Find where the given text appears and provide that cell's center as (x, y) coordinate. 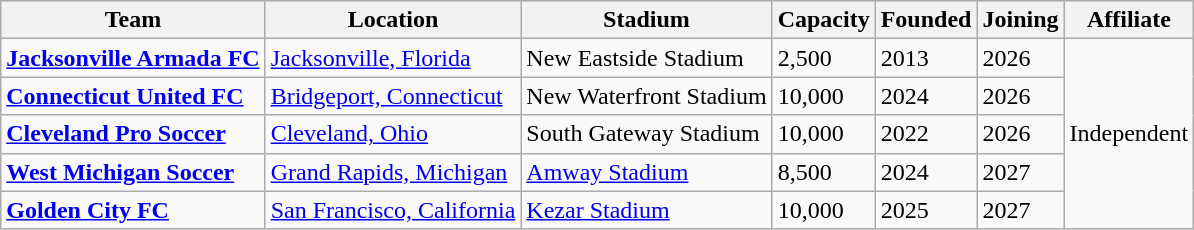
San Francisco, California (393, 210)
South Gateway Stadium (646, 134)
Amway Stadium (646, 172)
Joining (1020, 20)
Independent (1129, 134)
Bridgeport, Connecticut (393, 96)
Founded (926, 20)
New Waterfront Stadium (646, 96)
Team (133, 20)
Stadium (646, 20)
8,500 (824, 172)
Capacity (824, 20)
Cleveland, Ohio (393, 134)
Jacksonville, Florida (393, 58)
2022 (926, 134)
Golden City FC (133, 210)
Jacksonville Armada FC (133, 58)
Location (393, 20)
Cleveland Pro Soccer (133, 134)
Kezar Stadium (646, 210)
New Eastside Stadium (646, 58)
Connecticut United FC (133, 96)
2025 (926, 210)
Affiliate (1129, 20)
Grand Rapids, Michigan (393, 172)
2,500 (824, 58)
2013 (926, 58)
West Michigan Soccer (133, 172)
